Search for the cell housing the specified text and yield its [X, Y] center coordinate. 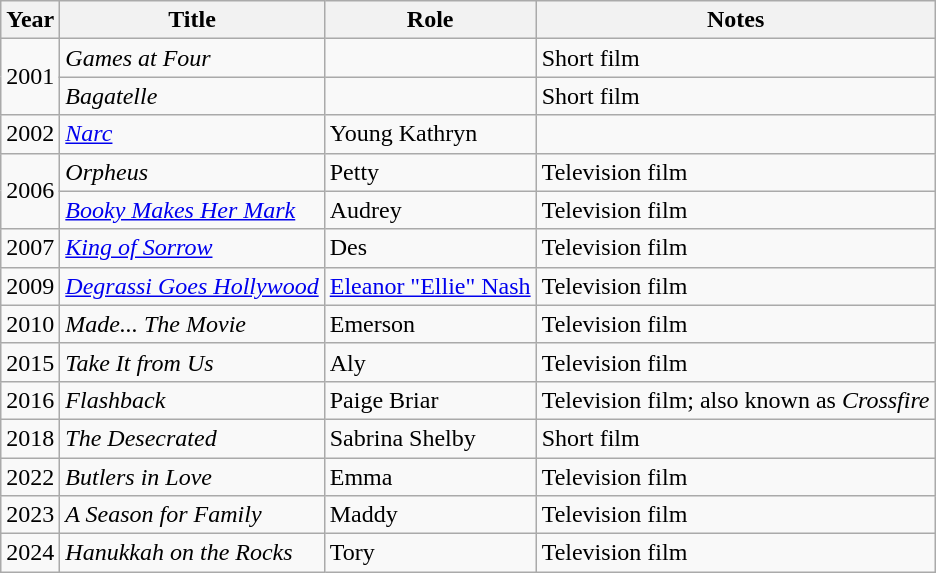
King of Sorrow [192, 248]
2006 [30, 191]
Emerson [430, 324]
2002 [30, 134]
2022 [30, 477]
Aly [430, 362]
Degrassi Goes Hollywood [192, 286]
Television film; also known as Crossfire [736, 400]
Take It from Us [192, 362]
Petty [430, 172]
2024 [30, 553]
Booky Makes Her Mark [192, 210]
2009 [30, 286]
Year [30, 20]
Flashback [192, 400]
Title [192, 20]
Eleanor "Ellie" Nash [430, 286]
2001 [30, 77]
Role [430, 20]
Des [430, 248]
Games at Four [192, 58]
Tory [430, 553]
2010 [30, 324]
Emma [430, 477]
2018 [30, 438]
Butlers in Love [192, 477]
The Desecrated [192, 438]
Young Kathryn [430, 134]
2016 [30, 400]
Hanukkah on the Rocks [192, 553]
Orpheus [192, 172]
Maddy [430, 515]
Narc [192, 134]
2015 [30, 362]
A Season for Family [192, 515]
Notes [736, 20]
2007 [30, 248]
Sabrina Shelby [430, 438]
Audrey [430, 210]
Bagatelle [192, 96]
Paige Briar [430, 400]
Made... The Movie [192, 324]
2023 [30, 515]
